Scan for the cell matching the given text and deliver its [X, Y] coordinate at center. 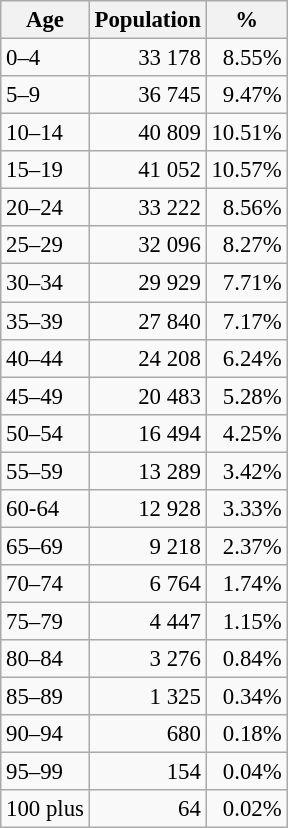
95–99 [45, 772]
80–84 [45, 659]
0.02% [246, 809]
75–79 [45, 621]
3.33% [246, 509]
6.24% [246, 358]
1.74% [246, 584]
10.51% [246, 133]
27 840 [148, 321]
1 325 [148, 697]
35–39 [45, 321]
0.34% [246, 697]
2.37% [246, 546]
0–4 [45, 58]
10–14 [45, 133]
85–89 [45, 697]
3 276 [148, 659]
70–74 [45, 584]
7.17% [246, 321]
5–9 [45, 95]
5.28% [246, 396]
0.04% [246, 772]
55–59 [45, 471]
8.55% [246, 58]
7.71% [246, 283]
15–19 [45, 170]
24 208 [148, 358]
40 809 [148, 133]
20–24 [45, 208]
9 218 [148, 546]
32 096 [148, 245]
40–44 [45, 358]
100 plus [45, 809]
6 764 [148, 584]
Population [148, 20]
8.56% [246, 208]
41 052 [148, 170]
Age [45, 20]
1.15% [246, 621]
10.57% [246, 170]
12 928 [148, 509]
30–34 [45, 283]
0.84% [246, 659]
4.25% [246, 433]
8.27% [246, 245]
25–29 [45, 245]
90–94 [45, 734]
65–69 [45, 546]
9.47% [246, 95]
29 929 [148, 283]
0.18% [246, 734]
16 494 [148, 433]
13 289 [148, 471]
3.42% [246, 471]
33 178 [148, 58]
64 [148, 809]
% [246, 20]
60-64 [45, 509]
50–54 [45, 433]
45–49 [45, 396]
4 447 [148, 621]
20 483 [148, 396]
680 [148, 734]
154 [148, 772]
36 745 [148, 95]
33 222 [148, 208]
